Scan for the cell matching the given text and deliver its [x, y] coordinate at center. 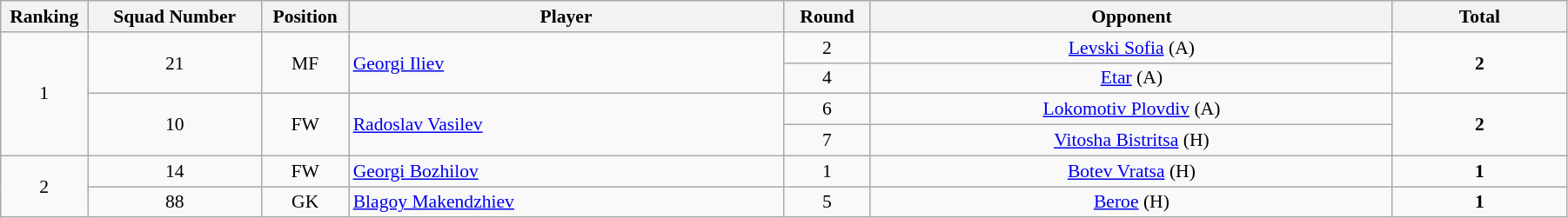
Round [828, 17]
7 [828, 141]
Total [1479, 17]
14 [175, 171]
4 [828, 78]
Georgi Bozhilov [566, 171]
Blagoy Makendzhiev [566, 202]
10 [175, 125]
Botev Vratsa (H) [1131, 171]
Player [566, 17]
Etar (A) [1131, 78]
Ranking [44, 17]
Vitosha Bistritsa (H) [1131, 141]
Lokomotiv Plovdiv (A) [1131, 109]
GK [305, 202]
Squad Number [175, 17]
6 [828, 109]
88 [175, 202]
Opponent [1131, 17]
21 [175, 63]
MF [305, 63]
Georgi Iliev [566, 63]
Levski Sofia (A) [1131, 48]
Radoslav Vasilev [566, 125]
Beroe (H) [1131, 202]
5 [828, 202]
Position [305, 17]
